Locate the cell with the specified text and output its (x, y) center coordinate. 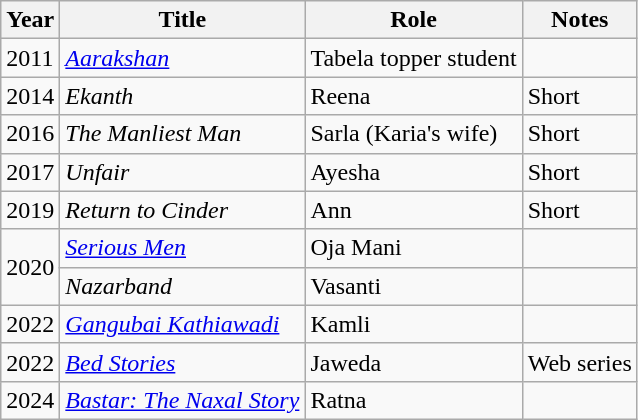
Ayesha (414, 172)
Bastar: The Naxal Story (182, 400)
The Manliest Man (182, 134)
Role (414, 20)
Web series (580, 362)
Ekanth (182, 96)
Notes (580, 20)
Ratna (414, 400)
2024 (30, 400)
Ann (414, 210)
Serious Men (182, 248)
Kamli (414, 324)
2017 (30, 172)
2016 (30, 134)
2014 (30, 96)
Sarla (Karia's wife) (414, 134)
Jaweda (414, 362)
Oja Mani (414, 248)
Tabela topper student (414, 58)
Title (182, 20)
Aarakshan (182, 58)
Bed Stories (182, 362)
Year (30, 20)
Unfair (182, 172)
Reena (414, 96)
Vasanti (414, 286)
Return to Cinder (182, 210)
2020 (30, 267)
2011 (30, 58)
Nazarband (182, 286)
2019 (30, 210)
Gangubai Kathiawadi (182, 324)
